Detect which cell encompasses the target text, then output its (x, y) center coordinate. 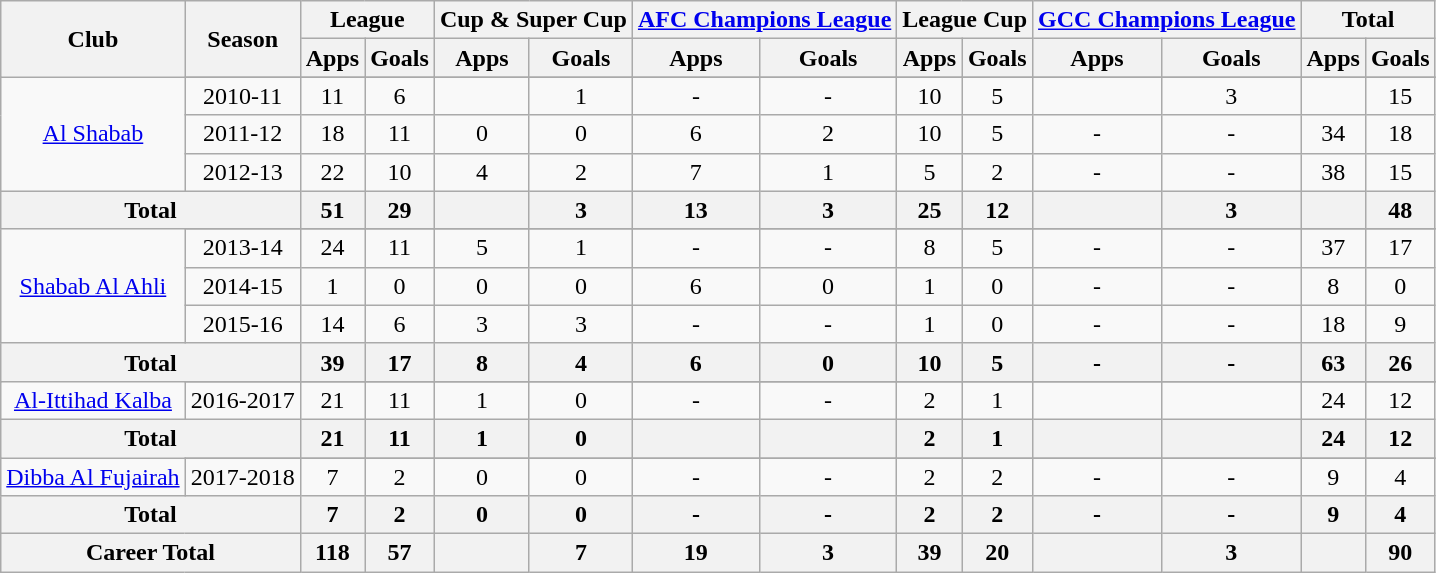
29 (400, 210)
2012-13 (242, 172)
48 (1400, 210)
37 (1333, 248)
Club (93, 39)
14 (332, 324)
118 (332, 553)
Al Shabab (93, 134)
League Cup (965, 20)
19 (696, 553)
34 (1333, 134)
Shabab Al Ahli (93, 286)
2011-12 (242, 134)
Season (242, 39)
90 (1400, 553)
2013-14 (242, 248)
51 (332, 210)
38 (1333, 172)
22 (332, 172)
Dibba Al Fujairah (93, 477)
20 (998, 553)
Career Total (150, 553)
57 (400, 553)
Cup & Super Cup (533, 20)
2016-2017 (242, 400)
2014-15 (242, 286)
GCC Champions League (1167, 20)
13 (696, 210)
2010-11 (242, 96)
26 (1400, 362)
Al-Ittihad Kalba (93, 400)
63 (1333, 362)
2017-2018 (242, 477)
25 (930, 210)
2015-16 (242, 324)
AFC Champions League (764, 20)
League (367, 20)
